Pinpoint the cell where the given text exists, returning its (x, y) midpoint coordinate. 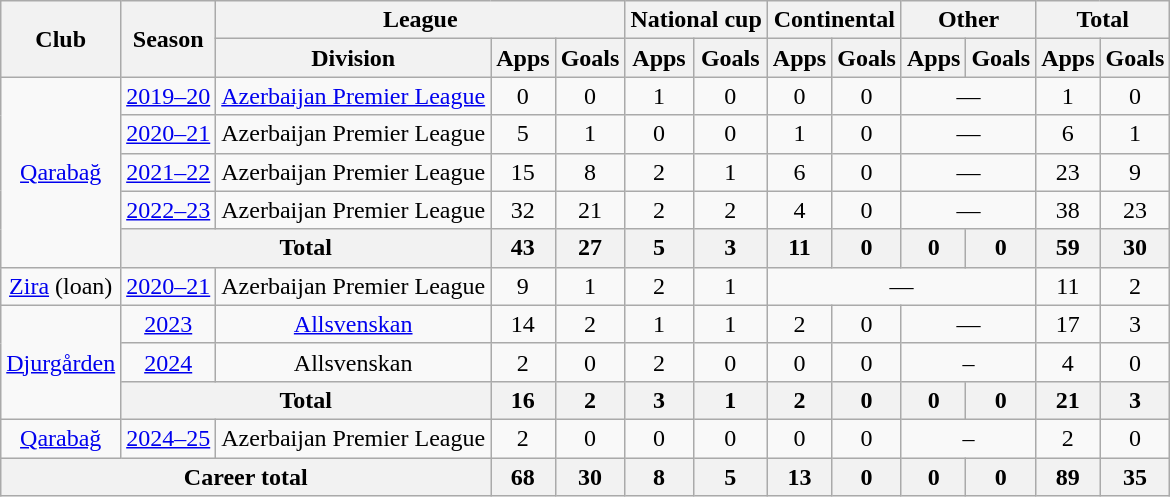
15 (523, 172)
16 (523, 400)
Career total (246, 477)
Continental (834, 20)
2024 (168, 362)
13 (799, 477)
35 (1135, 477)
2021–22 (168, 172)
89 (1068, 477)
Djurgården (61, 362)
2024–25 (168, 438)
32 (523, 210)
Other (968, 20)
38 (1068, 210)
14 (523, 324)
27 (590, 248)
2019–20 (168, 96)
2022–23 (168, 210)
68 (523, 477)
43 (523, 248)
Club (61, 39)
Zira (loan) (61, 286)
Season (168, 39)
17 (1068, 324)
National cup (696, 20)
2023 (168, 324)
League (420, 20)
59 (1068, 248)
Division (354, 58)
